Search for the cell housing the specified text and yield its [X, Y] center coordinate. 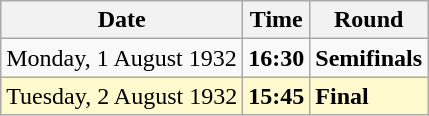
Final [369, 96]
16:30 [276, 58]
Time [276, 20]
Tuesday, 2 August 1932 [122, 96]
15:45 [276, 96]
Monday, 1 August 1932 [122, 58]
Date [122, 20]
Semifinals [369, 58]
Round [369, 20]
